Provide the (X, Y) coordinate of the cell's center where the given text is located.  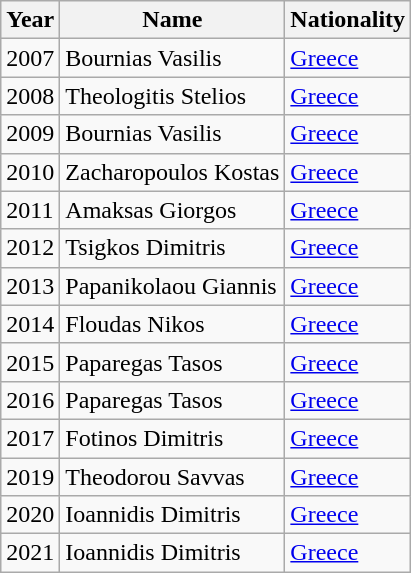
2020 (30, 515)
Floudas Nikos (172, 324)
2017 (30, 438)
2021 (30, 553)
Year (30, 20)
2011 (30, 210)
Fotinos Dimitris (172, 438)
2014 (30, 324)
2012 (30, 248)
2010 (30, 172)
2016 (30, 400)
Nationality (348, 20)
Theologitis Stelios (172, 96)
2009 (30, 134)
Theodorou Savvas (172, 477)
2007 (30, 58)
2013 (30, 286)
Tsigkos Dimitris (172, 248)
Amaksas Giorgos (172, 210)
Papanikolaou Giannis (172, 286)
2015 (30, 362)
Zacharopoulos Kostas (172, 172)
Name (172, 20)
2008 (30, 96)
2019 (30, 477)
